Scan for the cell matching the given text and deliver its (X, Y) coordinate at center. 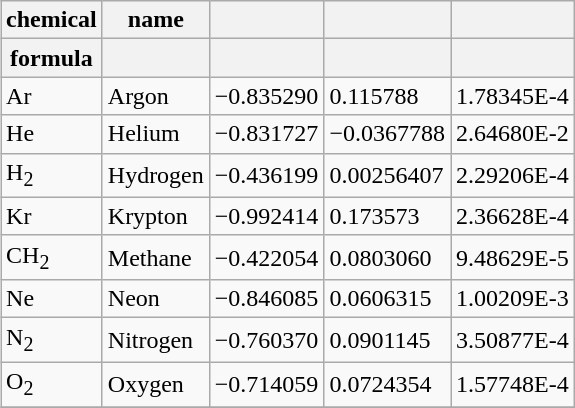
Hydrogen (156, 175)
−0.831727 (266, 134)
1.57748E-4 (513, 384)
name (156, 20)
N2 (52, 340)
He (52, 134)
chemical (52, 20)
Methane (156, 257)
Argon (156, 96)
1.78345E-4 (513, 96)
−0.436199 (266, 175)
−0.422054 (266, 257)
−0.714059 (266, 384)
Nitrogen (156, 340)
0.00256407 (388, 175)
2.29206E-4 (513, 175)
Krypton (156, 216)
Kr (52, 216)
2.36628E-4 (513, 216)
9.48629E-5 (513, 257)
0.115788 (388, 96)
0.0606315 (388, 299)
0.0724354 (388, 384)
−0.835290 (266, 96)
−0.0367788 (388, 134)
0.0803060 (388, 257)
Oxygen (156, 384)
formula (52, 58)
CH2 (52, 257)
Ne (52, 299)
H2 (52, 175)
Helium (156, 134)
O2 (52, 384)
2.64680E-2 (513, 134)
Neon (156, 299)
−0.846085 (266, 299)
1.00209E-3 (513, 299)
3.50877E-4 (513, 340)
−0.992414 (266, 216)
0.173573 (388, 216)
0.0901145 (388, 340)
−0.760370 (266, 340)
Ar (52, 96)
